From the cell containing the given text, extract its center point as (X, Y) coordinate. 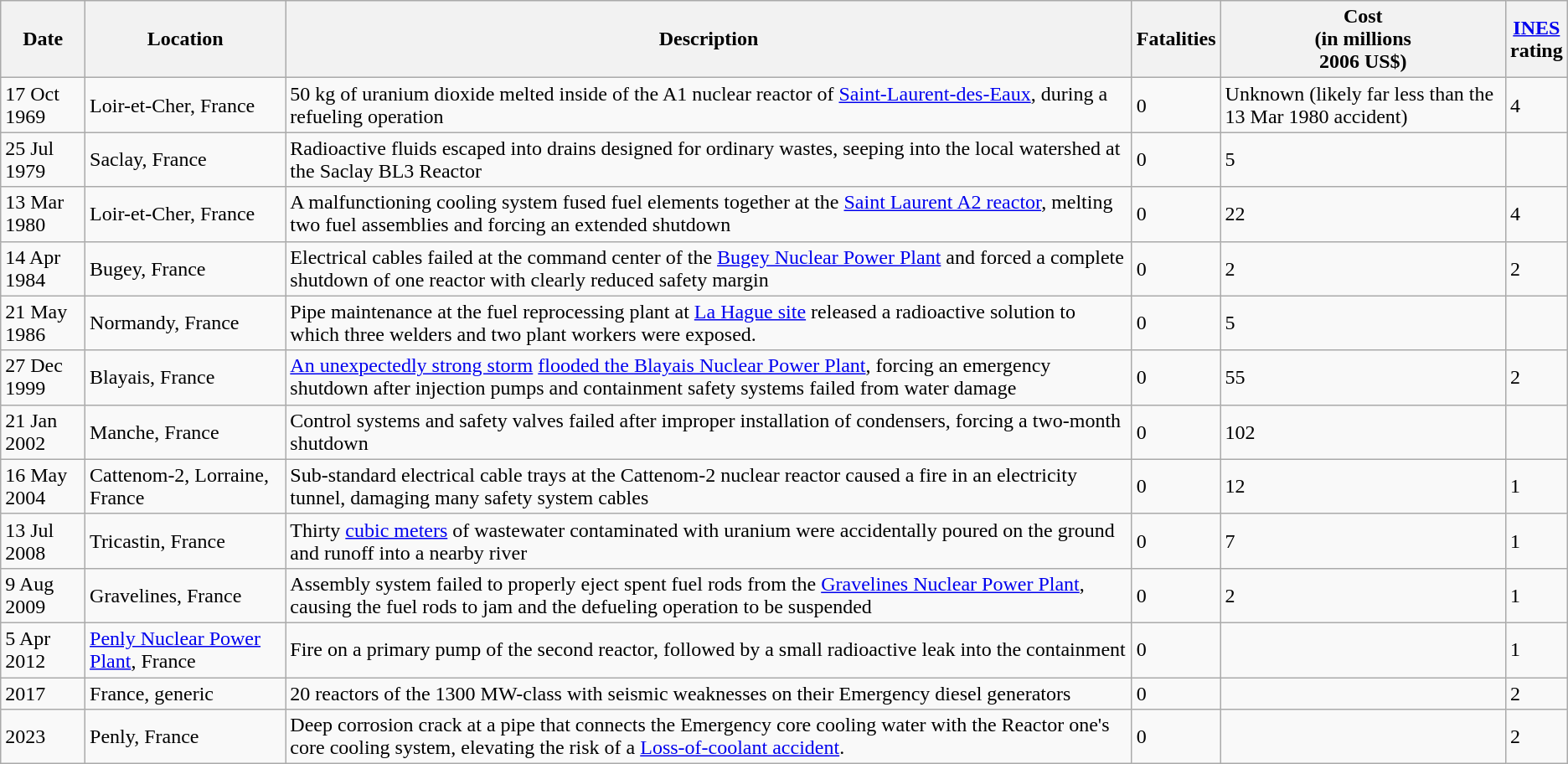
Tricastin, France (186, 541)
Control systems and safety valves failed after improper installation of condensers, forcing a two-month shutdown (709, 432)
50 kg of uranium dioxide melted inside of the A1 nuclear reactor of Saint-Laurent-des-Eaux, during a refueling operation (709, 106)
Location (186, 39)
13 Jul 2008 (44, 541)
Unknown (likely far less than the 13 Mar 1980 accident) (1363, 106)
20 reactors of the 1300 MW-class with seismic weaknesses on their Emergency diesel generators (709, 693)
22 (1363, 214)
Gravelines, France (186, 595)
27 Dec 1999 (44, 377)
2017 (44, 693)
Blayais, France (186, 377)
14 Apr 1984 (44, 268)
INES rating (1536, 39)
13 Mar 1980 (44, 214)
Bugey, France (186, 268)
17 Oct 1969 (44, 106)
Description (709, 39)
Radioactive fluids escaped into drains designed for ordinary wastes, seeping into the local watershed at the Saclay BL3 Reactor (709, 159)
Normandy, France (186, 323)
Saclay, France (186, 159)
Penly Nuclear Power Plant, France (186, 650)
12 (1363, 486)
55 (1363, 377)
Thirty cubic meters of wastewater contaminated with uranium were accidentally poured on the ground and runoff into a nearby river (709, 541)
Fire on a primary pump of the second reactor, followed by a small radioactive leak into the containment (709, 650)
2023 (44, 737)
25 Jul 1979 (44, 159)
102 (1363, 432)
France, generic (186, 693)
Manche, France (186, 432)
Cattenom-2, Lorraine, France (186, 486)
Cost (in millions 2006 US$) (1363, 39)
Sub-standard electrical cable trays at the Cattenom-2 nuclear reactor caused a fire in an electricity tunnel, damaging many safety system cables (709, 486)
21 May 1986 (44, 323)
Penly, France (186, 737)
5 Apr 2012 (44, 650)
7 (1363, 541)
16 May 2004 (44, 486)
21 Jan 2002 (44, 432)
9 Aug 2009 (44, 595)
Fatalities (1176, 39)
Date (44, 39)
